Scan for the cell matching the given text and deliver its (X, Y) coordinate at center. 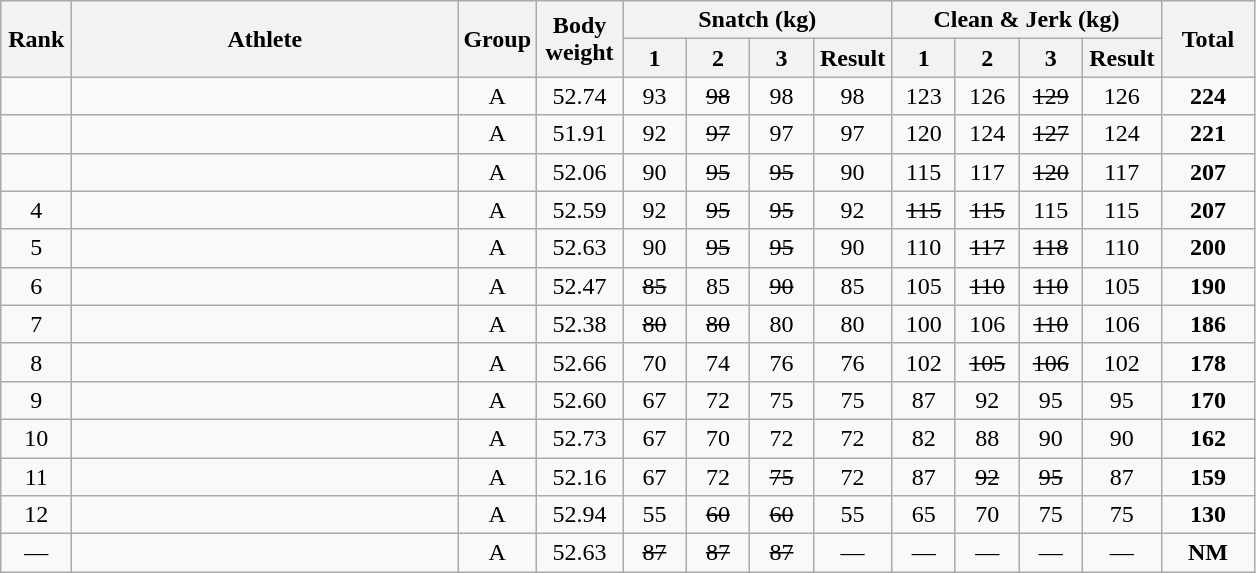
129 (1051, 96)
52.16 (580, 477)
170 (1208, 400)
52.66 (580, 362)
Snatch (kg) (758, 20)
186 (1208, 324)
12 (36, 515)
8 (36, 362)
127 (1051, 134)
51.91 (580, 134)
52.94 (580, 515)
52.59 (580, 210)
118 (1051, 248)
9 (36, 400)
52.60 (580, 400)
224 (1208, 96)
65 (924, 515)
100 (924, 324)
6 (36, 286)
Total (1208, 39)
88 (987, 438)
93 (655, 96)
178 (1208, 362)
130 (1208, 515)
4 (36, 210)
74 (718, 362)
52.73 (580, 438)
11 (36, 477)
Body weight (580, 39)
Rank (36, 39)
7 (36, 324)
5 (36, 248)
10 (36, 438)
190 (1208, 286)
Athlete (265, 39)
52.47 (580, 286)
52.38 (580, 324)
52.74 (580, 96)
NM (1208, 553)
123 (924, 96)
52.06 (580, 172)
Clean & Jerk (kg) (1026, 20)
Group (498, 39)
200 (1208, 248)
162 (1208, 438)
221 (1208, 134)
82 (924, 438)
159 (1208, 477)
